Search for the cell housing the specified text and yield its (x, y) center coordinate. 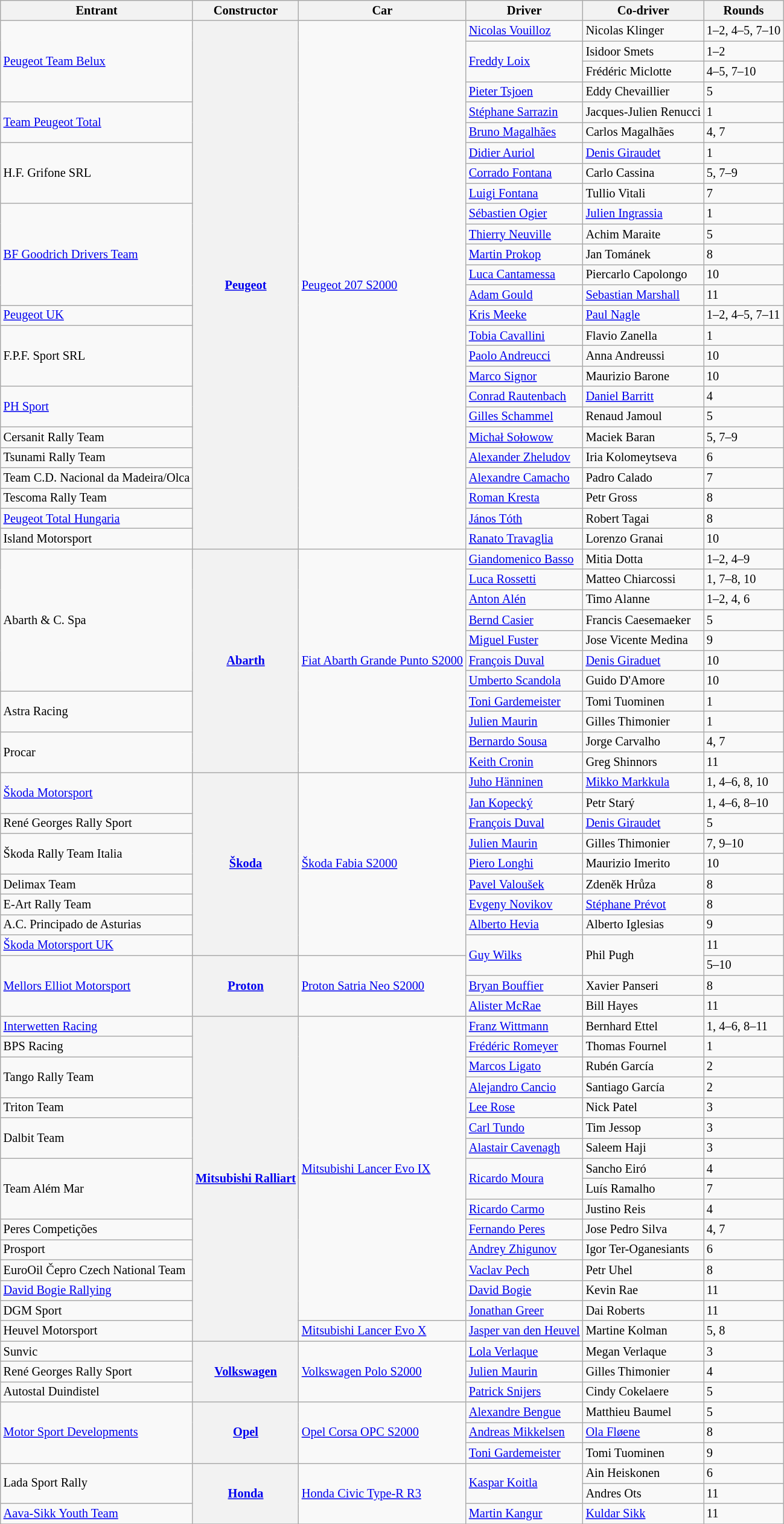
Peres Competições (97, 1229)
Fernando Peres (524, 1229)
Petr Gross (643, 498)
Alastair Cavenagh (524, 1148)
Robert Tagai (643, 518)
5, 8 (744, 1331)
Piero Longhi (524, 864)
Keith Cronin (524, 762)
Petr Uhel (643, 1270)
Mitsubishi Ralliart (246, 1178)
Lada Sport Rally (97, 1484)
7, 9–10 (744, 843)
Eddy Chevaillier (643, 92)
Michał Sołowow (524, 437)
Phil Pugh (643, 955)
Megan Verlaque (643, 1351)
Interwetten Racing (97, 1026)
Freddy Loix (524, 62)
Anton Alén (524, 599)
DGM Sport (97, 1310)
Patrick Snijers (524, 1392)
Sancho Eiró (643, 1169)
Alejandro Cancio (524, 1087)
Paul Nagle (643, 315)
Triton Team (97, 1108)
Mitsubishi Lancer Evo X (383, 1331)
Opel (246, 1433)
Alberto Hevia (524, 925)
Mellors Elliot Motorsport (97, 985)
Alister McRae (524, 1006)
Alexandre Bengue (524, 1412)
Škoda Motorsport UK (97, 945)
Ranato Travaglia (524, 538)
Co-driver (643, 10)
Greg Shinnors (643, 762)
4–5, 7–10 (744, 71)
BPS Racing (97, 1047)
Škoda Rally Team Italia (97, 853)
E-Art Rally Team (97, 904)
Justino Reis (643, 1209)
Volkswagen (246, 1371)
Achim Maraite (643, 234)
Abarth & C. Spa (97, 620)
Stéphane Prévot (643, 904)
Mikko Markkula (643, 782)
Thierry Neuville (524, 234)
Maciek Baran (643, 437)
Mitia Dotta (643, 559)
Bernhard Ettel (643, 1026)
Luigi Fontana (524, 193)
Andres Ots (643, 1493)
Lola Verlaque (524, 1351)
Rounds (744, 10)
PH Sport (97, 407)
1, 4–6, 8, 10 (744, 782)
Juho Hänninen (524, 782)
Sunvic (97, 1351)
Kuldar Sikk (643, 1514)
Jan Tománek (643, 254)
Bernardo Sousa (524, 742)
Maurizio Barone (643, 376)
Saleem Haji (643, 1148)
Driver (524, 10)
Team Peugeot Total (97, 122)
Sébastien Ogier (524, 214)
Petr Starý (643, 803)
Team C.D. Nacional da Madeira/Olca (97, 477)
Island Motorsport (97, 538)
Mitsubishi Lancer Evo IX (383, 1169)
Pavel Valoušek (524, 884)
Corrado Fontana (524, 173)
Martine Kolman (643, 1331)
Kris Meeke (524, 315)
1, 4–6, 8–10 (744, 803)
Carlo Cassina (643, 173)
Procar (97, 752)
Iria Kolomeytseva (643, 458)
Gilles Schammel (524, 416)
János Tóth (524, 518)
Matteo Chiarcossi (643, 579)
Sebastian Marshall (643, 295)
David Bogie (524, 1290)
Entrant (97, 10)
Tobia Cavallini (524, 336)
Peugeot UK (97, 315)
Flavio Zanella (643, 336)
A.C. Principado de Asturias (97, 925)
Denis Giraduet (643, 660)
Proton (246, 985)
Car (383, 10)
Xavier Panseri (643, 986)
Delimax Team (97, 884)
Bryan Bouffier (524, 986)
Tim Jessop (643, 1127)
Miguel Fuster (524, 640)
Rubén García (643, 1066)
Roman Kresta (524, 498)
Cindy Cokelaere (643, 1392)
1–2, 4, 6 (744, 599)
Padro Calado (643, 477)
Tullio Vitali (643, 193)
Luís Ramalho (643, 1188)
Tsunami Rally Team (97, 458)
Nick Patel (643, 1108)
Martin Prokop (524, 254)
Kevin Rae (643, 1290)
Frédéric Romeyer (524, 1047)
Timo Alanne (643, 599)
Adam Gould (524, 295)
Škoda Motorsport (97, 792)
Carl Tundo (524, 1127)
Ricardo Carmo (524, 1209)
Jasper van den Heuvel (524, 1331)
Zdeněk Hrůza (643, 884)
Bill Hayes (643, 1006)
Daniel Barritt (643, 397)
Nicolas Vouilloz (524, 31)
Luca Rossetti (524, 579)
Heuvel Motorsport (97, 1331)
Kaspar Koitla (524, 1484)
Bruno Magalhães (524, 132)
Škoda (246, 863)
Pieter Tsjoen (524, 92)
Guido D'Amore (643, 681)
Umberto Scandola (524, 681)
Santiago García (643, 1087)
Peugeot 207 S2000 (383, 285)
Cersanit Rally Team (97, 437)
BF Goodrich Drivers Team (97, 254)
Martin Kangur (524, 1514)
Abarth (246, 660)
Tescoma Rally Team (97, 498)
Jose Vicente Medina (643, 640)
1–2, 4–5, 7–10 (744, 31)
Andrey Zhigunov (524, 1249)
Honda (246, 1493)
Peugeot Total Hungaria (97, 518)
Evgeny Novikov (524, 904)
Thomas Fournel (643, 1047)
Paolo Andreucci (524, 355)
EuroOil Čepro Czech National Team (97, 1270)
Renaud Jamoul (643, 416)
Ola Fløene (643, 1432)
Fiat Abarth Grande Punto S2000 (383, 660)
Opel Corsa OPC S2000 (383, 1433)
Anna Andreussi (643, 355)
Jan Kopecký (524, 803)
Jonathan Greer (524, 1310)
Isidoor Smets (643, 51)
Peugeot Team Belux (97, 62)
Guy Wilks (524, 955)
Jacques-Julien Renucci (643, 112)
Conrad Rautenbach (524, 397)
Stéphane Sarrazin (524, 112)
Alberto Iglesias (643, 925)
1, 7–8, 10 (744, 579)
Astra Racing (97, 711)
F.P.F. Sport SRL (97, 356)
Aava-Sikk Youth Team (97, 1514)
1, 4–6, 8–11 (744, 1026)
Matthieu Baumel (643, 1412)
Autostal Duindistel (97, 1392)
1–2, 4–5, 7–11 (744, 315)
Ricardo Moura (524, 1178)
Peugeot (246, 285)
Proton Satria Neo S2000 (383, 985)
Piercarlo Capolongo (643, 275)
Julien Ingrassia (643, 214)
Jorge Carvalho (643, 742)
Lorenzo Granai (643, 538)
Honda Civic Type-R R3 (383, 1493)
Marco Signor (524, 376)
Tango Rally Team (97, 1077)
Alexander Zheludov (524, 458)
Team Além Mar (97, 1189)
Bernd Casier (524, 620)
Škoda Fabia S2000 (383, 863)
Vaclav Pech (524, 1270)
Nicolas Klinger (643, 31)
Igor Ter-Oganesiants (643, 1249)
Dai Roberts (643, 1310)
Motor Sport Developments (97, 1433)
Franz Wittmann (524, 1026)
Volkswagen Polo S2000 (383, 1371)
Alexandre Camacho (524, 477)
Francis Caesemaeker (643, 620)
Carlos Magalhães (643, 132)
Lee Rose (524, 1108)
David Bogie Rallying (97, 1290)
5–10 (744, 965)
1–2 (744, 51)
Ain Heiskonen (643, 1473)
Maurizio Imerito (643, 864)
Frédéric Miclotte (643, 71)
Didier Auriol (524, 153)
1–2, 4–9 (744, 559)
Jose Pedro Silva (643, 1229)
Prosport (97, 1249)
Marcos Ligato (524, 1066)
Luca Cantamessa (524, 275)
H.F. Grifone SRL (97, 173)
Giandomenico Basso (524, 559)
Constructor (246, 10)
Dalbit Team (97, 1137)
Andreas Mikkelsen (524, 1432)
